Provide the [x, y] coordinate of the cell's center where the given text is located.  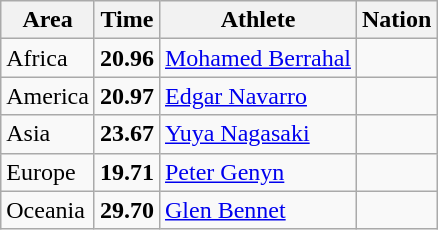
Time [126, 20]
Area [48, 20]
19.71 [126, 172]
Peter Genyn [258, 172]
20.97 [126, 96]
Yuya Nagasaki [258, 134]
America [48, 96]
Africa [48, 58]
Athlete [258, 20]
23.67 [126, 134]
Mohamed Berrahal [258, 58]
Glen Bennet [258, 210]
Edgar Navarro [258, 96]
Oceania [48, 210]
20.96 [126, 58]
29.70 [126, 210]
Europe [48, 172]
Nation [396, 20]
Asia [48, 134]
